Extract the (x, y) coordinate from the center of the cell holding the provided text.  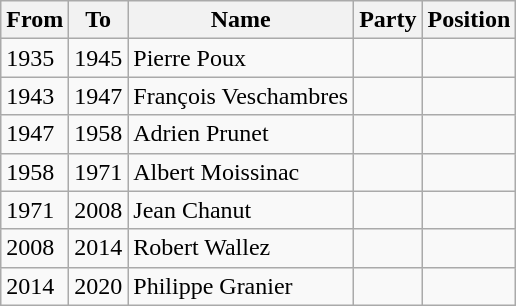
Adrien Prunet (241, 134)
François Veschambres (241, 96)
To (98, 20)
Pierre Poux (241, 58)
Robert Wallez (241, 248)
Albert Moissinac (241, 172)
From (35, 20)
1943 (35, 96)
Name (241, 20)
2020 (98, 286)
1945 (98, 58)
Jean Chanut (241, 210)
Position (469, 20)
Party (388, 20)
Philippe Granier (241, 286)
1935 (35, 58)
